Return the [x, y] coordinate for the center point of the cell that contains the specified text.  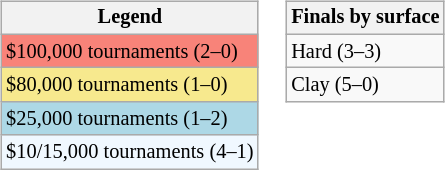
$25,000 tournaments (1–2) [130, 119]
$100,000 tournaments (2–0) [130, 51]
Hard (3–3) [365, 51]
Finals by surface [365, 18]
$80,000 tournaments (1–0) [130, 85]
$10/15,000 tournaments (4–1) [130, 152]
Legend [130, 18]
Clay (5–0) [365, 85]
